Determine the [x, y] coordinate at the center of the cell enclosing the given text.  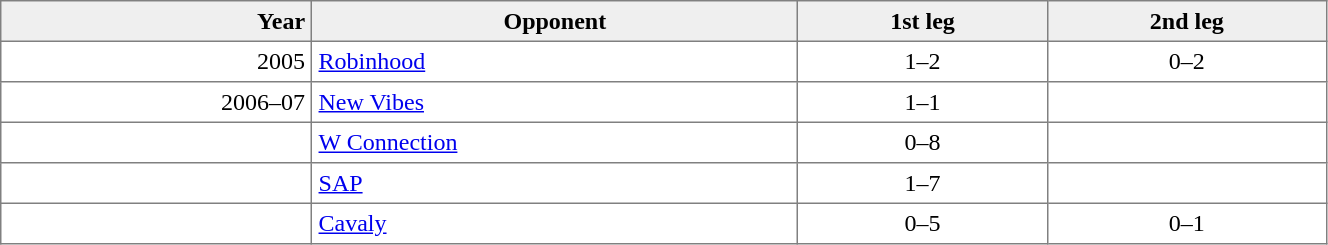
Robinhood [555, 61]
0–5 [922, 223]
SAP [555, 183]
Opponent [555, 21]
New Vibes [555, 102]
1st leg [922, 21]
1–7 [922, 183]
2006–07 [156, 102]
Cavaly [555, 223]
W Connection [555, 142]
0–2 [1186, 61]
2005 [156, 61]
Year [156, 21]
0–1 [1186, 223]
1–2 [922, 61]
1–1 [922, 102]
2nd leg [1186, 21]
0–8 [922, 142]
